Output the [x, y] coordinate of the center of the cell containing the given text.  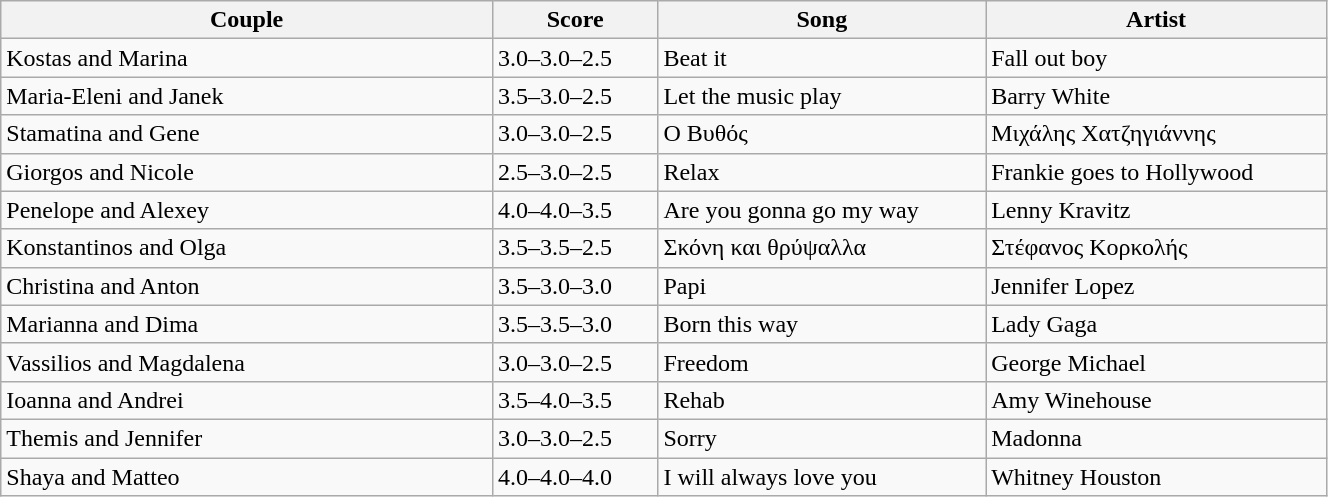
Freedom [822, 362]
Let the music play [822, 96]
Kostas and Marina [247, 58]
Σκόνη και θρύψαλλα [822, 248]
Papi [822, 286]
Marianna and Dima [247, 324]
Μιχάλης Χατζηγιάννης [1156, 134]
Fall out boy [1156, 58]
Song [822, 20]
Ο Βυθός [822, 134]
Lenny Kravitz [1156, 210]
Shaya and Matteo [247, 477]
Lady Gaga [1156, 324]
3.5–3.0–2.5 [575, 96]
Christina and Anton [247, 286]
Jennifer Lopez [1156, 286]
Amy Winehouse [1156, 400]
Στέφανος Κορκολής [1156, 248]
Ioanna and Andrei [247, 400]
Themis and Jennifer [247, 438]
Rehab [822, 400]
Penelope and Alexey [247, 210]
George Michael [1156, 362]
Stamatina and Gene [247, 134]
Are you gonna go my way [822, 210]
Madonna [1156, 438]
I will always love you [822, 477]
2.5–3.0–2.5 [575, 172]
Artist [1156, 20]
Maria-Eleni and Janek [247, 96]
3.5–3.5–3.0 [575, 324]
4.0–4.0–4.0 [575, 477]
Konstantinos and Olga [247, 248]
Sorry [822, 438]
4.0–4.0–3.5 [575, 210]
3.5–3.0–3.0 [575, 286]
Frankie goes to Hollywood [1156, 172]
Couple [247, 20]
Born this way [822, 324]
3.5–4.0–3.5 [575, 400]
Score [575, 20]
Relax [822, 172]
Giorgos and Nicole [247, 172]
Whitney Houston [1156, 477]
Barry White [1156, 96]
Beat it [822, 58]
3.5–3.5–2.5 [575, 248]
Vassilios and Magdalena [247, 362]
